Extract the [x, y] coordinate from the center of the cell holding the provided text.  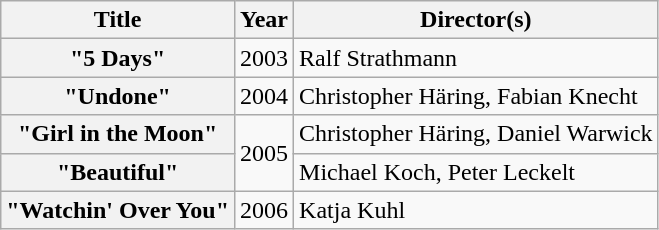
Michael Koch, Peter Leckelt [476, 172]
Ralf Strathmann [476, 58]
2003 [264, 58]
"Beautiful" [118, 172]
2004 [264, 96]
2006 [264, 210]
Title [118, 20]
Katja Kuhl [476, 210]
Christopher Häring, Daniel Warwick [476, 134]
"Girl in the Moon" [118, 134]
Christopher Häring, Fabian Knecht [476, 96]
"5 Days" [118, 58]
"Watchin' Over You" [118, 210]
2005 [264, 153]
Year [264, 20]
"Undone" [118, 96]
Director(s) [476, 20]
